From the cell containing the given text, extract its center point as (x, y) coordinate. 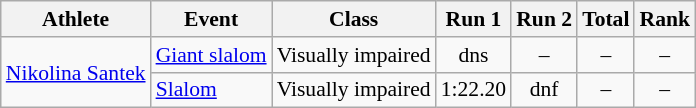
Athlete (76, 19)
dns (474, 55)
Run 1 (474, 19)
Total (606, 19)
Giant slalom (212, 55)
Run 2 (544, 19)
Slalom (212, 90)
1:22.20 (474, 90)
Nikolina Santek (76, 72)
Rank (664, 19)
Event (212, 19)
Class (354, 19)
dnf (544, 90)
